Extract the (x, y) coordinate from the center of the cell holding the provided text.  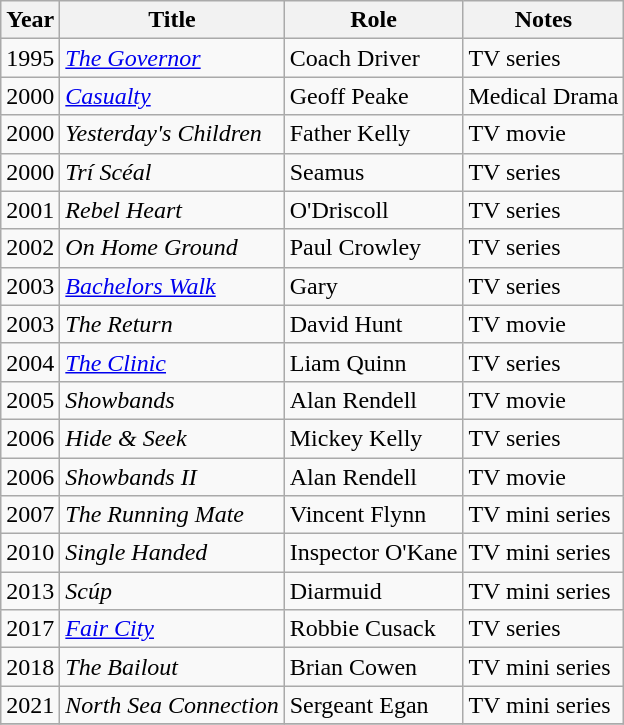
Notes (544, 20)
The Running Mate (172, 515)
2017 (30, 629)
2018 (30, 667)
2002 (30, 248)
2010 (30, 553)
2001 (30, 210)
Vincent Flynn (374, 515)
Single Handed (172, 553)
On Home Ground (172, 248)
Title (172, 20)
Showbands (172, 400)
Coach Driver (374, 58)
David Hunt (374, 324)
Casualty (172, 96)
Sergeant Egan (374, 705)
Scúp (172, 591)
2021 (30, 705)
Brian Cowen (374, 667)
Robbie Cusack (374, 629)
Seamus (374, 172)
Gary (374, 286)
2013 (30, 591)
The Return (172, 324)
Diarmuid (374, 591)
Role (374, 20)
Inspector O'Kane (374, 553)
Mickey Kelly (374, 438)
Fair City (172, 629)
Medical Drama (544, 96)
Trí Scéal (172, 172)
Bachelors Walk (172, 286)
Liam Quinn (374, 362)
O'Driscoll (374, 210)
1995 (30, 58)
Paul Crowley (374, 248)
2005 (30, 400)
Geoff Peake (374, 96)
Showbands II (172, 477)
Yesterday's Children (172, 134)
2007 (30, 515)
North Sea Connection (172, 705)
Rebel Heart (172, 210)
2004 (30, 362)
Hide & Seek (172, 438)
Year (30, 20)
Father Kelly (374, 134)
The Bailout (172, 667)
The Governor (172, 58)
The Clinic (172, 362)
